Pinpoint the cell where the given text exists, returning its [x, y] midpoint coordinate. 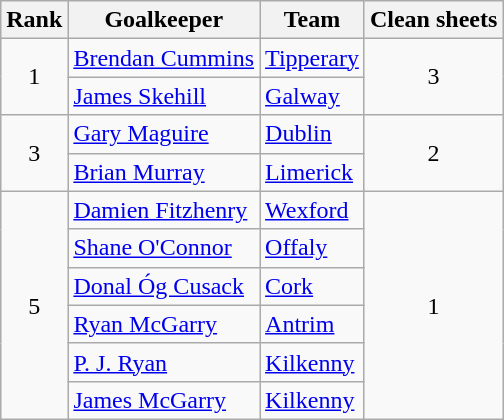
Donal Óg Cusack [164, 286]
Galway [312, 96]
Brian Murray [164, 172]
P. J. Ryan [164, 362]
Clean sheets [433, 20]
Shane O'Connor [164, 248]
James Skehill [164, 96]
5 [34, 305]
Team [312, 20]
Ryan McGarry [164, 324]
James McGarry [164, 400]
Dublin [312, 134]
Tipperary [312, 58]
Brendan Cummins [164, 58]
Rank [34, 20]
Gary Maguire [164, 134]
2 [433, 153]
Damien Fitzhenry [164, 210]
Wexford [312, 210]
Offaly [312, 248]
Goalkeeper [164, 20]
Antrim [312, 324]
Limerick [312, 172]
Cork [312, 286]
